Detect which cell encompasses the target text, then output its (x, y) center coordinate. 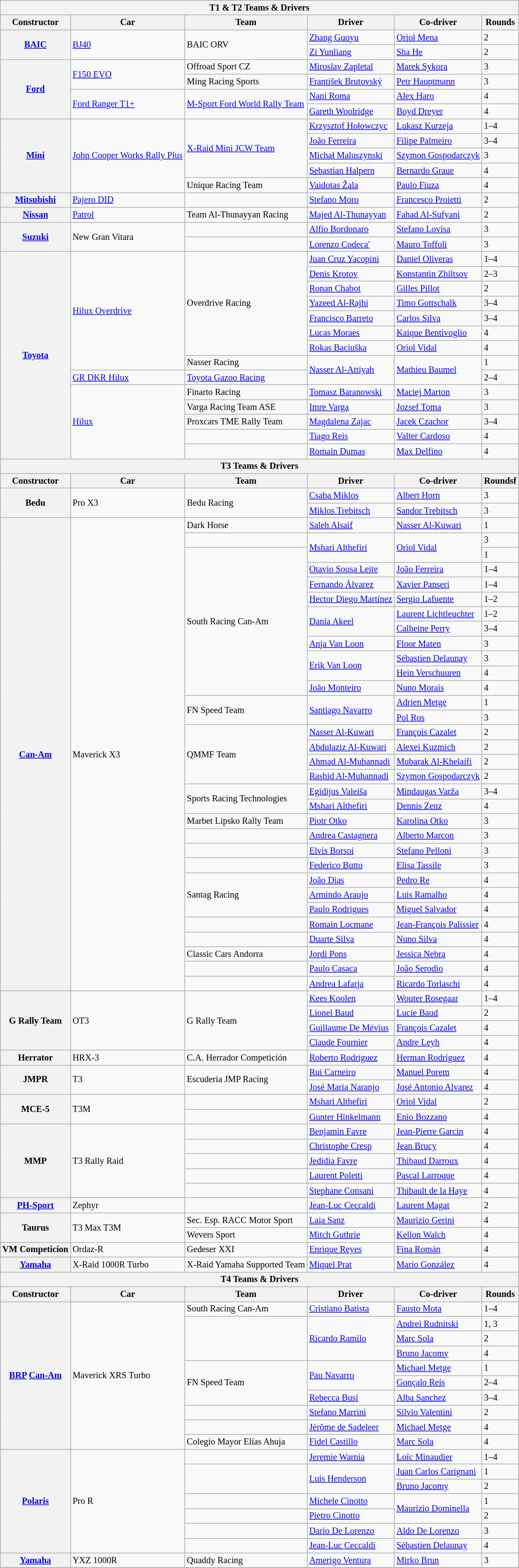
Laia Sanz (350, 1220)
Csaba Miklos (350, 496)
Romain Locmane (350, 924)
Erik Van Loon (350, 665)
Adrien Metge (438, 703)
Rui Carneiro (350, 1072)
Lucas Moraes (350, 333)
YXZ 1000R (127, 1560)
Lionel Baud (350, 1013)
Christophe Cresp (350, 1146)
Kellon Walch (438, 1235)
New Gran Vitara (127, 236)
Mario González (438, 1264)
Nuno Morais (438, 688)
João Dias (350, 880)
Bedu Racing (246, 503)
HRX-3 (127, 1057)
Alba Sanchez (438, 1398)
Max Delfino (438, 451)
José Antonio Alvarez (438, 1087)
Quaddy Racing (246, 1560)
Stefano Lovisa (438, 229)
Rashid Al-Muhannadi (350, 776)
Gedeser XXI (246, 1249)
Kaique Bentivoglio (438, 333)
Mitsubishi (36, 200)
T4 Teams & Drivers (259, 1279)
Ricardo Torlaschi (438, 984)
Timo Gottschalk (438, 303)
Sergio Lafuente (438, 599)
Carlos Silva (438, 318)
Majed Al-Thunayyan (350, 215)
Pajero DID (127, 200)
Karolina Otko (438, 821)
Dark Horse (246, 525)
Saleh Alsaif (350, 525)
X-Raid 1000R Turbo (127, 1264)
Silvio Valentini (438, 1412)
Toyota Gazoo Racing (246, 377)
Sandor Trebitsch (438, 511)
Enrique Reyes (350, 1249)
Marbet Lipsko Rally Team (246, 821)
T3 Max T3M (127, 1228)
Pro X3 (127, 503)
Dennis Zenz (438, 806)
Miklos Trebitsch (350, 511)
BAIC (36, 45)
Floor Maten (438, 644)
Miguel Salvador (438, 909)
Marek Sykora (438, 67)
Petr Hauptmann (438, 82)
Paulo Rodrigues (350, 909)
John Cooper Works Rally Plus (127, 156)
Gareth Woolridge (350, 111)
VM Competicion (36, 1249)
João Serodio (438, 969)
Mauro Toffoli (438, 244)
Fernando Álvarez (350, 584)
Gonçalo Reis (438, 1383)
Zi Yunliang (350, 52)
Maverick XRS Turbo (127, 1375)
Wevers Sport (246, 1235)
Ahmad Al-Muhannadi (350, 762)
Ordaz-R (127, 1249)
Laurent Poletti (350, 1176)
Santag Racing (246, 894)
JMPR (36, 1080)
Ronan Chabot (350, 289)
Pascal Larroque (438, 1176)
Romain Dumas (350, 451)
BAIC ORV (246, 45)
Juan Carlos Carignani (438, 1471)
Stephane Consani (350, 1191)
Rebecca Busi (350, 1398)
BJ40 (127, 45)
Amerigo Ventura (350, 1560)
Boyd Dreyer (438, 111)
Lucie Baud (438, 1013)
Dania Akeel (350, 621)
Yazeed Al-Rajhi (350, 303)
Andre Leyh (438, 1043)
Pietro Cinotto (350, 1516)
Luis Ramalho (438, 895)
C.A. Herrador Competición (246, 1057)
Francisco Barreto (350, 318)
Santiago Navarro (350, 710)
Taurus (36, 1228)
Gunter Hinkelmann (350, 1117)
Lorenzo Codeca' (350, 244)
Andrei Rudnitski (438, 1324)
T3 (127, 1080)
Bernardo Graue (438, 170)
Bedu (36, 503)
PH-Sport (36, 1205)
Offroad Sport CZ (246, 67)
Sebastian Halpern (350, 170)
Polaris (36, 1501)
Mini (36, 156)
Nasser Al-Attiyah (350, 370)
Ming Racing Sports (246, 82)
João Monteiro (350, 688)
Herman Rodríguez (438, 1057)
M-Sport Ford World Rally Team (246, 104)
Team Al-Thunayyan Racing (246, 215)
2–3 (501, 274)
Proxcars TME Rally Team (246, 422)
Suzuki (36, 236)
Alex Haro (438, 96)
Mitch Guthrie (350, 1235)
Andrea Lafarja (350, 984)
Zephyr (127, 1205)
Patrol (127, 215)
Zhang Guoyu (350, 37)
Anja Van Loon (350, 644)
Michele Cinotto (350, 1501)
Cristiano Batista (350, 1309)
1, 3 (501, 1324)
Nissan (36, 215)
Luis Henderson (350, 1479)
Sports Racing Technologies (246, 799)
Albert Horn (438, 496)
Daniel Oliveras (438, 259)
T3 Teams & Drivers (259, 466)
Guillaume De Mévius (350, 1028)
Enio Bozzano (438, 1117)
Egidijus Valeiša (350, 791)
Tiago Reis (350, 436)
Sec. Esp. RACC Motor Sport (246, 1220)
Paulo Fiuza (438, 185)
Jedidia Favre (350, 1161)
MMP (36, 1161)
Jean Brucy (438, 1146)
Filipe Palmeiro (438, 141)
Abdulaziz Al-Kuwari (350, 747)
Mubarak Al-Khelaifi (438, 762)
Jean-François Palissier (438, 924)
Vaidotas Žala (350, 185)
Elisa Tassile (438, 865)
Fahad Al-Sufyani (438, 215)
Laurent Magat (438, 1205)
Thibault de la Haye (438, 1191)
Alfio Bordonaro (350, 229)
Elvis Borsoi (350, 851)
Ford (36, 89)
Magdalena Zajac (350, 422)
QMMF Team (246, 755)
T3M (127, 1109)
Claude Fournier (350, 1043)
OT3 (127, 1020)
Gilles Pillot (438, 289)
Aldo De Lorenzo (438, 1531)
Fina Román (438, 1249)
Escuderia JMP Racing (246, 1080)
Can-Am (36, 754)
Stefano Moro (350, 200)
Duarte Silva (350, 939)
Roundsf (501, 481)
Armindo Araujo (350, 895)
Varga Racing Team ASE (246, 407)
Pedro Re (438, 880)
Wouter Rosegaar (438, 998)
Roberto Rodríguez (350, 1057)
Jean-Pierre Garcin (438, 1131)
Michał Maluszynski (350, 156)
Otavio Sousa Leite (350, 569)
Colegio Mayor Elías Ahuja (246, 1442)
Stefano Pelloni (438, 851)
Alberto Marcon (438, 836)
Krzysztof Hołowczyc (350, 126)
Hein Verschuuren (438, 673)
Maurizio Gerini (438, 1220)
Pro R (127, 1501)
Pol Ros (438, 717)
Denis Krotov (350, 274)
F150 EVO (127, 74)
Laurent Lichtleuchter (438, 614)
Ricardo Ramilo (350, 1338)
Ford Ranger T1+ (127, 104)
Fausto Mota (438, 1309)
Classic Cars Andorra (246, 954)
Jessica Nebra (438, 954)
František Brutovský (350, 82)
Fidel Castillo (350, 1442)
Nani Roma (350, 96)
Manuel Porem (438, 1072)
Miquel Prat (350, 1264)
Pau Navarro (350, 1375)
Maurizio Dominella (438, 1509)
Nasser Racing (246, 362)
Unique Racing Team (246, 185)
Jérôme de Sadeleer (350, 1427)
Jordi Pons (350, 954)
Mathieu Baumel (438, 370)
GR DKR Hilux (127, 377)
Tomasz Baranowski (350, 392)
X-Raid Mini JCW Team (246, 148)
MCE-5 (36, 1109)
Konstantin Zhiltsov (438, 274)
Andrea Castagnera (350, 836)
Jacek Czachor (438, 422)
Imre Varga (350, 407)
Paulo Casaca (350, 969)
Miroslav Zapletal (350, 67)
Jeremie Warnia (350, 1457)
Stefano Marrini (350, 1412)
Sha He (438, 52)
Hilux (127, 421)
Mirko Brun (438, 1560)
Valter Cardoso (438, 436)
Overdrive Racing (246, 303)
Thibaud Darroux (438, 1161)
T1 & T2 Teams & Drivers (259, 7)
Rokas Baciuška (350, 348)
Finarto Racing (246, 392)
Jozsef Toma (438, 407)
Toyota (36, 355)
Federico Butto (350, 865)
Hilux Overdrive (127, 310)
Maciej Marton (438, 392)
Piotr Otko (350, 821)
T3 Rally Raid (127, 1161)
José Maria Naranjo (350, 1087)
Xavier Panseri (438, 584)
Kees Koolen (350, 998)
Oriol Mena (438, 37)
BRP Can-Am (36, 1375)
Benjamin Favre (350, 1131)
Maverick X3 (127, 754)
Dario De Lorenzo (350, 1531)
Calheine Perry (438, 629)
X-Raid Yamaha Supported Team (246, 1264)
Hector Diego Martínez (350, 599)
Loïc Minaudier (438, 1457)
Nuno Silva (438, 939)
Francesco Proietti (438, 200)
Alexei Kuzmich (438, 747)
Lukasz Kurzeja (438, 126)
Herrator (36, 1057)
Mindaugas Varža (438, 791)
Juan Cruz Yacopini (350, 259)
